Extract the (X, Y) coordinate from the center of the cell holding the provided text.  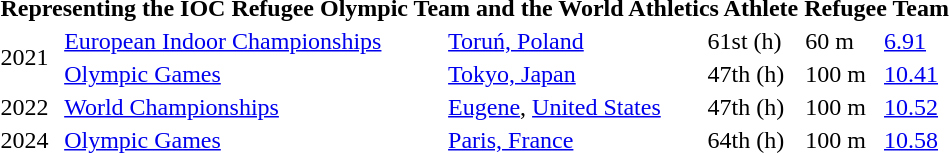
European Indoor Championships (254, 41)
Eugene, United States (575, 107)
World Championships (254, 107)
Tokyo, Japan (575, 74)
Toruń, Poland (575, 41)
Olympic Games (254, 74)
60 m (842, 41)
61st (h) (754, 41)
